Return [x, y] of the center of cell containing provided text 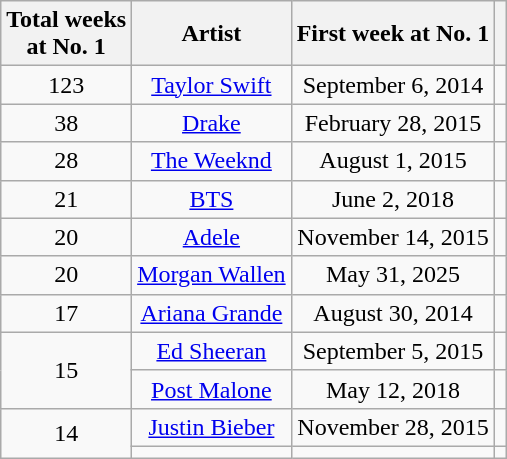
Adele [212, 237]
Post Malone [212, 389]
Justin Bieber [212, 427]
May 31, 2025 [393, 275]
Taylor Swift [212, 85]
February 28, 2015 [393, 123]
May 12, 2018 [393, 389]
August 30, 2014 [393, 313]
November 14, 2015 [393, 237]
Total weeksat No. 1 [66, 34]
15 [66, 370]
Ariana Grande [212, 313]
38 [66, 123]
14 [66, 432]
Morgan Wallen [212, 275]
28 [66, 161]
123 [66, 85]
21 [66, 199]
The Weeknd [212, 161]
First week at No. 1 [393, 34]
November 28, 2015 [393, 427]
June 2, 2018 [393, 199]
September 6, 2014 [393, 85]
BTS [212, 199]
Drake [212, 123]
September 5, 2015 [393, 351]
17 [66, 313]
Ed Sheeran [212, 351]
Artist [212, 34]
August 1, 2015 [393, 161]
